Detect which cell encompasses the target text, then output its (x, y) center coordinate. 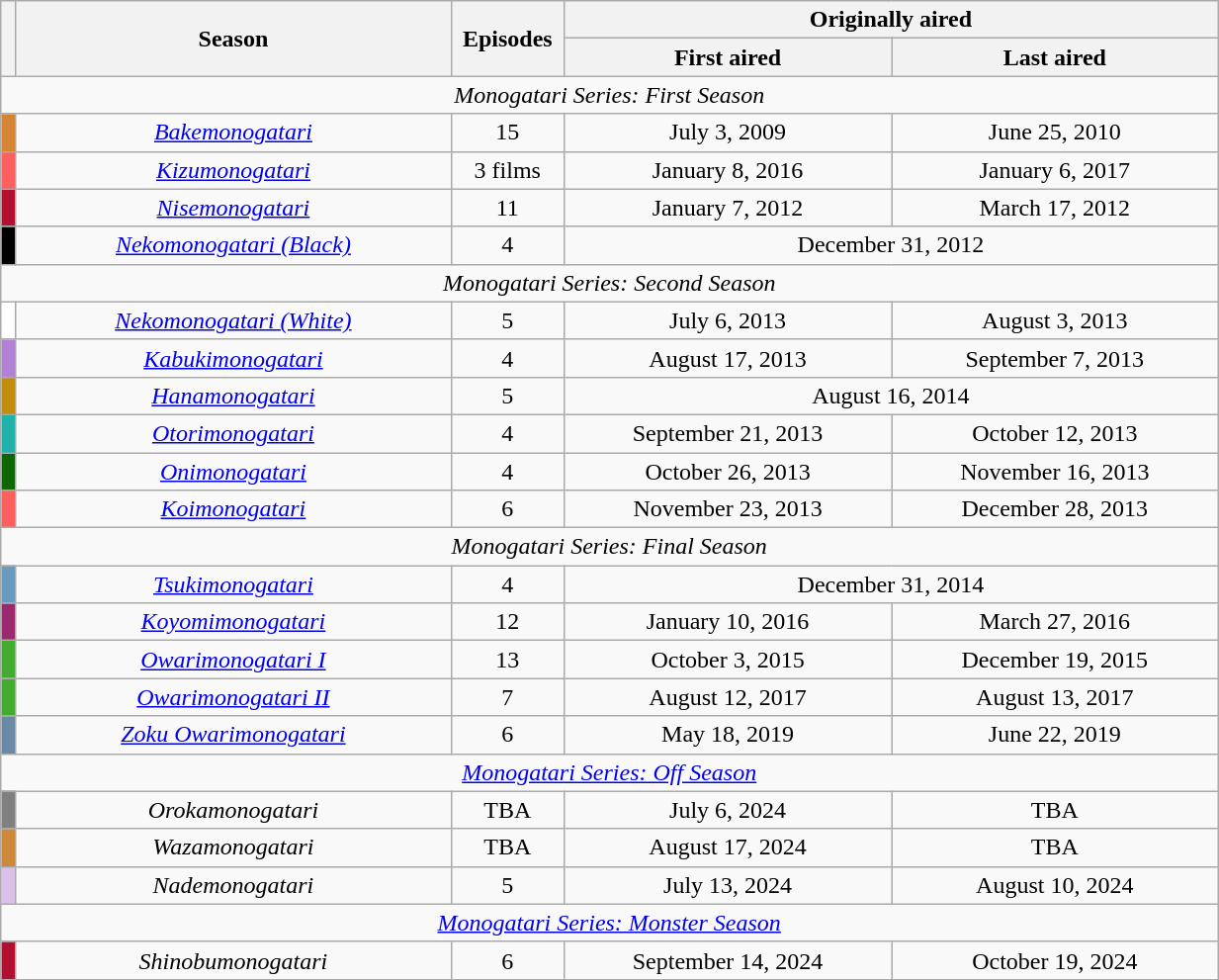
January 7, 2012 (728, 208)
Monogatari Series: Monster Season (609, 923)
7 (507, 697)
Otorimonogatari (233, 433)
March 17, 2012 (1055, 208)
Koimonogatari (233, 509)
Owarimonogatari I (233, 660)
Nekomonogatari (Black) (233, 245)
Nisemonogatari (233, 208)
Nekomonogatari (White) (233, 320)
August 3, 2013 (1055, 320)
Orokamonogatari (233, 810)
October 3, 2015 (728, 660)
Kizumonogatari (233, 170)
July 6, 2024 (728, 810)
Monogatari Series: First Season (609, 95)
September 7, 2013 (1055, 358)
January 6, 2017 (1055, 170)
August 16, 2014 (891, 396)
July 3, 2009 (728, 133)
First aired (728, 57)
December 19, 2015 (1055, 660)
August 13, 2017 (1055, 697)
Onimonogatari (233, 472)
July 13, 2024 (728, 885)
November 23, 2013 (728, 509)
Season (233, 39)
Koyomimonogatari (233, 622)
Zoku Owarimonogatari (233, 735)
Kabukimonogatari (233, 358)
December 31, 2012 (891, 245)
September 14, 2024 (728, 960)
Monogatari Series: Off Season (609, 772)
Monogatari Series: Second Season (609, 283)
Tsukimonogatari (233, 584)
12 (507, 622)
Wazamonogatari (233, 847)
Originally aired (891, 20)
13 (507, 660)
October 12, 2013 (1055, 433)
May 18, 2019 (728, 735)
November 16, 2013 (1055, 472)
Bakemonogatari (233, 133)
October 19, 2024 (1055, 960)
January 10, 2016 (728, 622)
Episodes (507, 39)
3 films (507, 170)
December 31, 2014 (891, 584)
Hanamonogatari (233, 396)
August 17, 2013 (728, 358)
Shinobumonogatari (233, 960)
September 21, 2013 (728, 433)
August 10, 2024 (1055, 885)
January 8, 2016 (728, 170)
March 27, 2016 (1055, 622)
August 17, 2024 (728, 847)
October 26, 2013 (728, 472)
11 (507, 208)
15 (507, 133)
Monogatari Series: Final Season (609, 547)
Owarimonogatari II (233, 697)
June 25, 2010 (1055, 133)
June 22, 2019 (1055, 735)
December 28, 2013 (1055, 509)
Last aired (1055, 57)
Nademonogatari (233, 885)
July 6, 2013 (728, 320)
August 12, 2017 (728, 697)
